Scan for the cell matching the given text and deliver its (X, Y) coordinate at center. 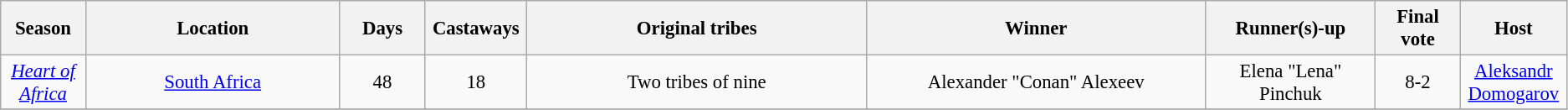
Location (213, 29)
Castaways (476, 29)
Aleksandr Domogarov (1513, 82)
Runner(s)-up (1290, 29)
Two tribes of nine (697, 82)
48 (382, 82)
Final vote (1417, 29)
Alexander "Conan" Alexeev (1036, 82)
South Africa (213, 82)
Season (44, 29)
Host (1513, 29)
18 (476, 82)
8-2 (1417, 82)
Days (382, 29)
Elena "Lena" Pinchuk (1290, 82)
Original tribes (697, 29)
Heart of Africa (44, 82)
Winner (1036, 29)
